Return the (X, Y) coordinate for the center point of the cell that contains the specified text.  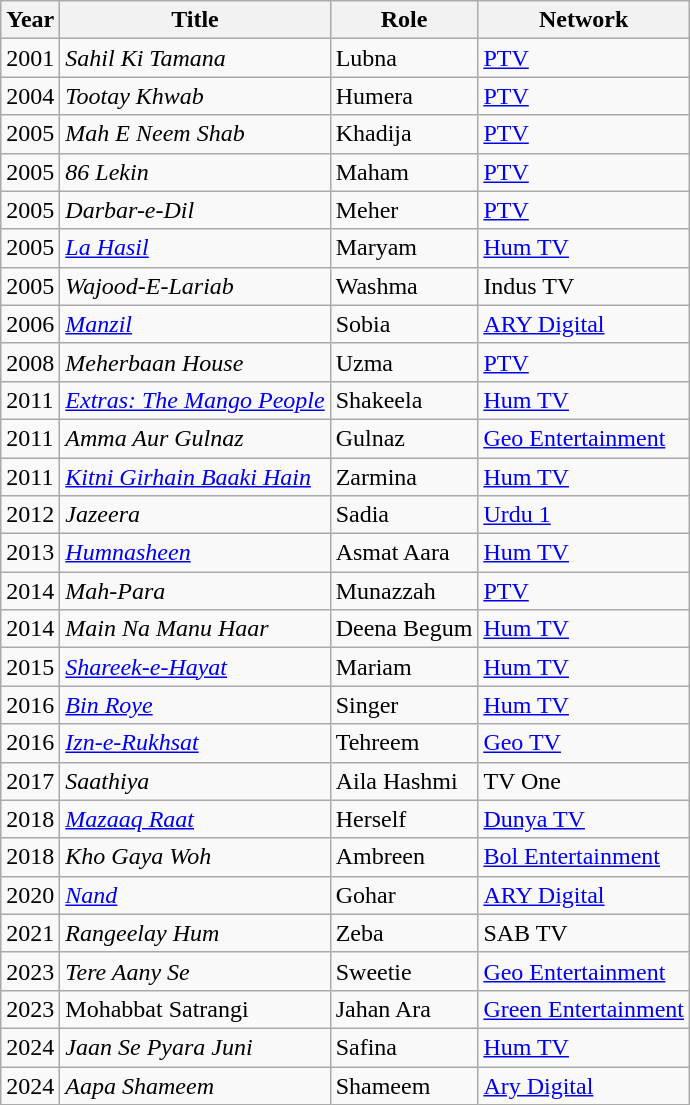
2021 (30, 933)
Zarmina (404, 477)
Safina (404, 1047)
Mohabbat Satrangi (195, 1009)
Mariam (404, 667)
Ary Digital (584, 1085)
Mah E Neem Shab (195, 134)
Aila Hashmi (404, 781)
Kho Gaya Woh (195, 857)
Title (195, 20)
Darbar-e-Dil (195, 210)
2012 (30, 515)
Sadia (404, 515)
2015 (30, 667)
2017 (30, 781)
Rangeelay Hum (195, 933)
2008 (30, 362)
Washma (404, 286)
Lubna (404, 58)
Munazzah (404, 591)
Gulnaz (404, 438)
Indus TV (584, 286)
Wajood-E-Lariab (195, 286)
Izn-e-Rukhsat (195, 743)
Deena Begum (404, 629)
Asmat Aara (404, 553)
Humera (404, 96)
2004 (30, 96)
La Hasil (195, 248)
Humnasheen (195, 553)
Tere Aany Se (195, 971)
Khadija (404, 134)
Shareek-e-Hayat (195, 667)
Sweetie (404, 971)
Geo TV (584, 743)
2020 (30, 895)
Mazaaq Raat (195, 819)
Jazeera (195, 515)
Jahan Ara (404, 1009)
Sobia (404, 324)
SAB TV (584, 933)
Green Entertainment (584, 1009)
Maryam (404, 248)
Kitni Girhain Baaki Hain (195, 477)
Shameem (404, 1085)
Tootay Khwab (195, 96)
Network (584, 20)
Uzma (404, 362)
Gohar (404, 895)
Amma Aur Gulnaz (195, 438)
Urdu 1 (584, 515)
Bol Entertainment (584, 857)
Jaan Se Pyara Juni (195, 1047)
Maham (404, 172)
Bin Roye (195, 705)
Extras: The Mango People (195, 400)
Nand (195, 895)
2001 (30, 58)
Aapa Shameem (195, 1085)
2006 (30, 324)
Year (30, 20)
Main Na Manu Haar (195, 629)
Meher (404, 210)
Tehreem (404, 743)
Dunya TV (584, 819)
Sahil Ki Tamana (195, 58)
Shakeela (404, 400)
Zeba (404, 933)
Mah-Para (195, 591)
Saathiya (195, 781)
Role (404, 20)
Meherbaan House (195, 362)
86 Lekin (195, 172)
Herself (404, 819)
Manzil (195, 324)
2013 (30, 553)
Ambreen (404, 857)
TV One (584, 781)
Singer (404, 705)
